Capture the cell that displays the provided text and extract its [x, y] central coordinate. 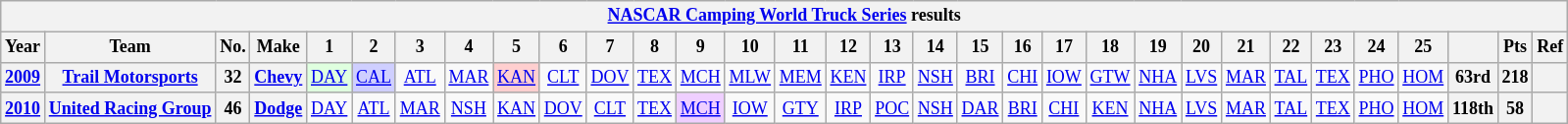
18 [1110, 47]
5 [517, 47]
10 [749, 47]
118th [1473, 108]
4 [469, 47]
218 [1515, 77]
16 [1023, 47]
20 [1202, 47]
7 [610, 47]
Trail Motorsports [129, 77]
21 [1246, 47]
23 [1334, 47]
13 [892, 47]
9 [700, 47]
11 [800, 47]
Chevy [278, 77]
Year [24, 47]
2010 [24, 108]
2 [375, 47]
Pts [1515, 47]
8 [655, 47]
MEM [800, 77]
MLW [749, 77]
GTW [1110, 77]
1 [329, 47]
GTY [800, 108]
Team [129, 47]
58 [1515, 108]
Make [278, 47]
2009 [24, 77]
POC [892, 108]
25 [1424, 47]
6 [563, 47]
No. [233, 47]
24 [1377, 47]
46 [233, 108]
14 [936, 47]
32 [233, 77]
22 [1290, 47]
17 [1065, 47]
15 [981, 47]
DAR [981, 108]
Dodge [278, 108]
12 [848, 47]
Ref [1550, 47]
3 [420, 47]
United Racing Group [129, 108]
CAL [375, 77]
NASCAR Camping World Truck Series results [784, 16]
19 [1158, 47]
63rd [1473, 77]
